Identify which cell holds the provided text, then report its (X, Y) central coordinate. 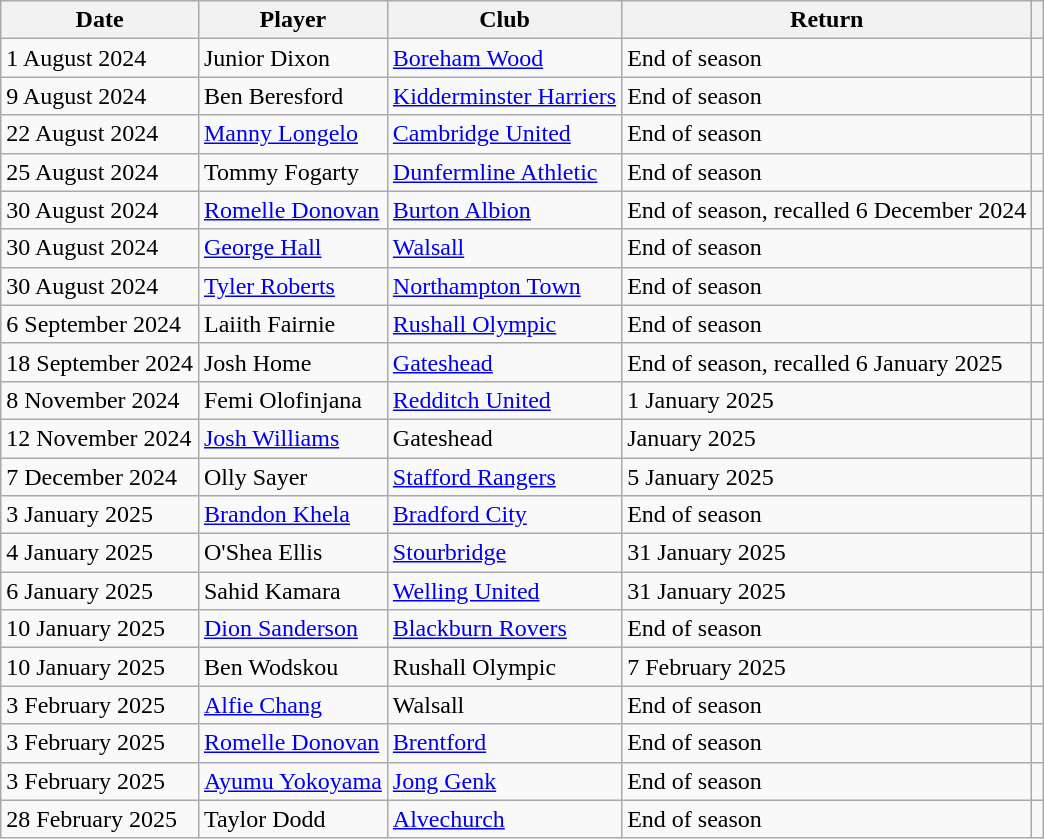
Dunfermline Athletic (504, 172)
Ayumu Yokoyama (292, 781)
George Hall (292, 248)
Ben Wodskou (292, 667)
22 August 2024 (100, 134)
Alvechurch (504, 819)
Northampton Town (504, 286)
Cambridge United (504, 134)
Jong Genk (504, 781)
8 November 2024 (100, 400)
1 January 2025 (827, 400)
Laiith Fairnie (292, 324)
4 January 2025 (100, 553)
Boreham Wood (504, 58)
Blackburn Rovers (504, 629)
Taylor Dodd (292, 819)
Burton Albion (504, 210)
End of season, recalled 6 January 2025 (827, 362)
Tommy Fogarty (292, 172)
Manny Longelo (292, 134)
6 September 2024 (100, 324)
Stafford Rangers (504, 477)
25 August 2024 (100, 172)
Welling United (504, 591)
Stourbridge (504, 553)
Alfie Chang (292, 705)
January 2025 (827, 438)
Femi Olofinjana (292, 400)
End of season, recalled 6 December 2024 (827, 210)
Junior Dixon (292, 58)
Club (504, 20)
28 February 2025 (100, 819)
Josh Home (292, 362)
6 January 2025 (100, 591)
Date (100, 20)
Return (827, 20)
Redditch United (504, 400)
5 January 2025 (827, 477)
Josh Williams (292, 438)
Sahid Kamara (292, 591)
Tyler Roberts (292, 286)
12 November 2024 (100, 438)
O'Shea Ellis (292, 553)
7 February 2025 (827, 667)
Olly Sayer (292, 477)
Brentford (504, 743)
9 August 2024 (100, 96)
Dion Sanderson (292, 629)
Player (292, 20)
Ben Beresford (292, 96)
7 December 2024 (100, 477)
1 August 2024 (100, 58)
Kidderminster Harriers (504, 96)
18 September 2024 (100, 362)
Bradford City (504, 515)
Brandon Khela (292, 515)
3 January 2025 (100, 515)
